Return the [X, Y] coordinate for the center point of the cell that contains the specified text.  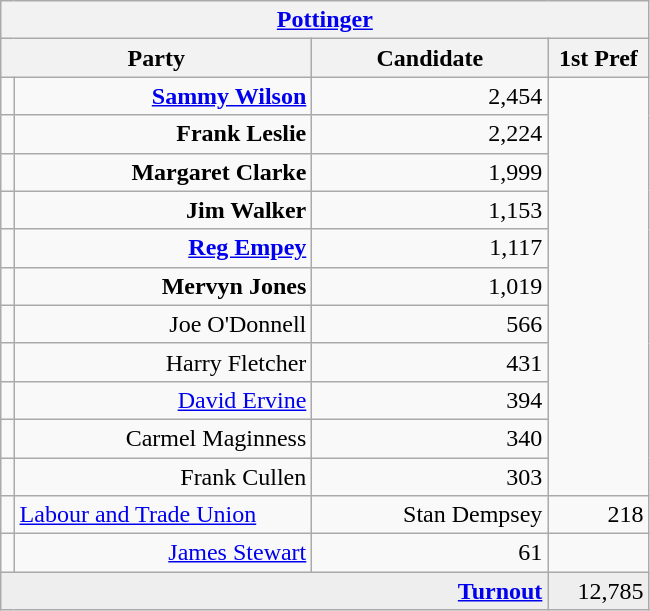
Turnout [274, 591]
394 [430, 400]
431 [430, 362]
2,454 [430, 96]
Sammy Wilson [163, 96]
Stan Dempsey [430, 515]
Party [156, 58]
Frank Cullen [163, 477]
Mervyn Jones [163, 286]
1st Pref [598, 58]
James Stewart [163, 553]
Reg Empey [163, 248]
Joe O'Donnell [163, 324]
12,785 [598, 591]
1,019 [430, 286]
Jim Walker [163, 210]
340 [430, 438]
Harry Fletcher [163, 362]
61 [430, 553]
1,153 [430, 210]
Pottinger [325, 20]
Candidate [430, 58]
Carmel Maginness [163, 438]
Margaret Clarke [163, 172]
Labour and Trade Union [163, 515]
566 [430, 324]
1,117 [430, 248]
1,999 [430, 172]
303 [430, 477]
2,224 [430, 134]
218 [598, 515]
David Ervine [163, 400]
Frank Leslie [163, 134]
